Identify which cell holds the provided text, then report its [x, y] central coordinate. 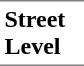
Street Level [42, 33]
